Provide the [x, y] coordinate of the cell's center where the given text is located.  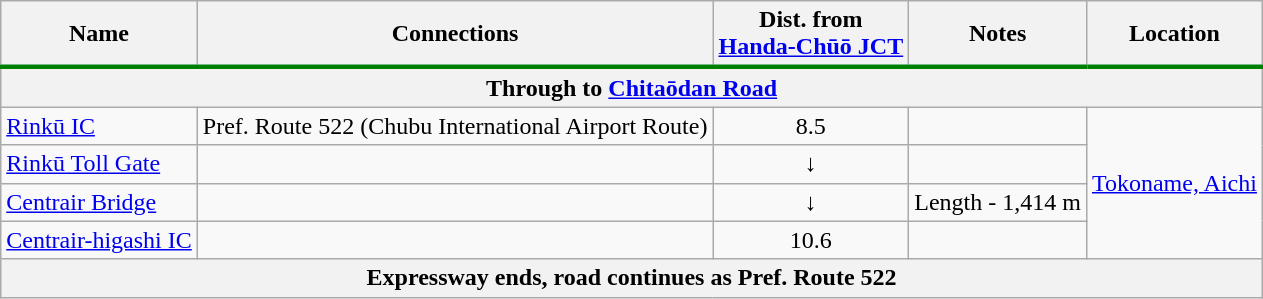
Connections [455, 34]
Dist. fromHanda-Chūō JCT [811, 34]
Location [1174, 34]
Expressway ends, road continues as Pref. Route 522 [632, 278]
Length - 1,414 m [998, 202]
Name [100, 34]
Rinkū Toll Gate [100, 164]
Pref. Route 522 (Chubu International Airport Route) [455, 126]
Tokoname, Aichi [1174, 183]
Centrair Bridge [100, 202]
Through to Chitaōdan Road [632, 87]
Notes [998, 34]
Rinkū IC [100, 126]
8.5 [811, 126]
Centrair-higashi IC [100, 240]
10.6 [811, 240]
